Locate the cell with the specified text and output its (x, y) center coordinate. 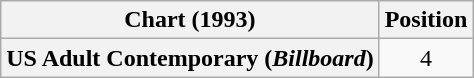
US Adult Contemporary (Billboard) (190, 58)
Position (426, 20)
Chart (1993) (190, 20)
4 (426, 58)
